Find where the given text appears and provide that cell's center as [X, Y] coordinate. 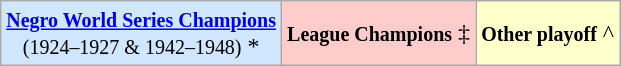
Negro World Series Champions(1924–1927 & 1942–1948) * [142, 34]
Other playoff ^ [548, 34]
League Champions ‡ [379, 34]
